Locate the cell with the specified text and output its (X, Y) center coordinate. 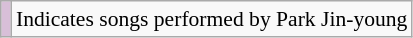
Indicates songs performed by Park Jin-young (212, 19)
